Search for the cell housing the specified text and yield its (x, y) center coordinate. 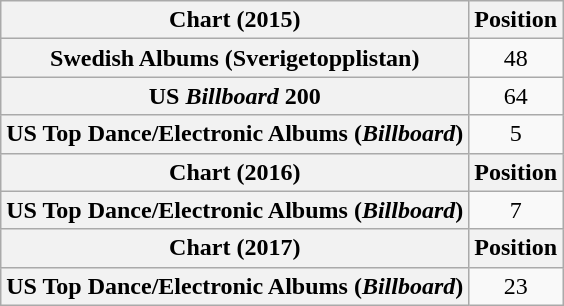
64 (516, 96)
23 (516, 286)
Chart (2015) (235, 20)
US Billboard 200 (235, 96)
Chart (2016) (235, 172)
5 (516, 134)
Swedish Albums (Sverigetopplistan) (235, 58)
Chart (2017) (235, 248)
48 (516, 58)
7 (516, 210)
